Extract the [X, Y] coordinate from the center of the cell holding the provided text.  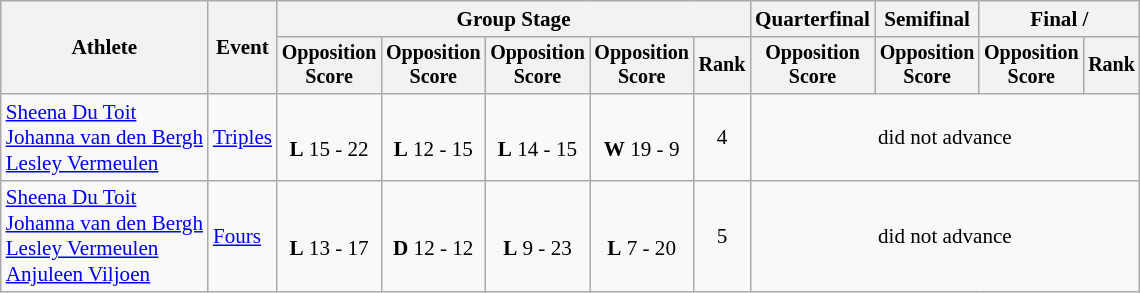
W 19 - 9 [642, 137]
L 15 - 22 [329, 137]
L 14 - 15 [537, 137]
Semifinal [927, 18]
Sheena Du ToitJohanna van den BerghLesley VermeulenAnjuleen Viljoen [104, 236]
L 12 - 15 [433, 137]
Fours [242, 236]
Final / [1059, 18]
5 [722, 236]
L 9 - 23 [537, 236]
L 7 - 20 [642, 236]
Sheena Du ToitJohanna van den BerghLesley Vermeulen [104, 137]
Quarterfinal [812, 18]
Athlete [104, 48]
4 [722, 137]
Triples [242, 137]
D 12 - 12 [433, 236]
Group Stage [514, 18]
L 13 - 17 [329, 236]
Event [242, 48]
